Search for the cell housing the specified text and yield its (X, Y) center coordinate. 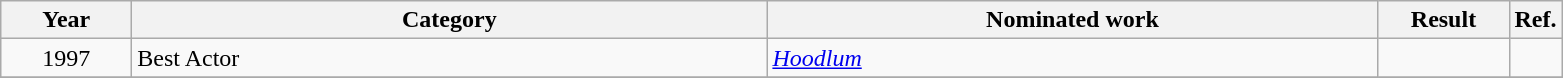
Year (66, 20)
Nominated work (1072, 20)
Category (450, 20)
Hoodlum (1072, 58)
1997 (66, 58)
Ref. (1536, 20)
Best Actor (450, 58)
Result (1444, 20)
